Locate the cell with the specified text and output its (x, y) center coordinate. 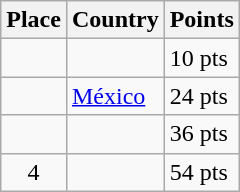
Place (34, 20)
10 pts (202, 58)
24 pts (202, 96)
54 pts (202, 172)
4 (34, 172)
Country (115, 20)
36 pts (202, 134)
México (115, 96)
Points (202, 20)
